Detect which cell encompasses the target text, then output its [x, y] center coordinate. 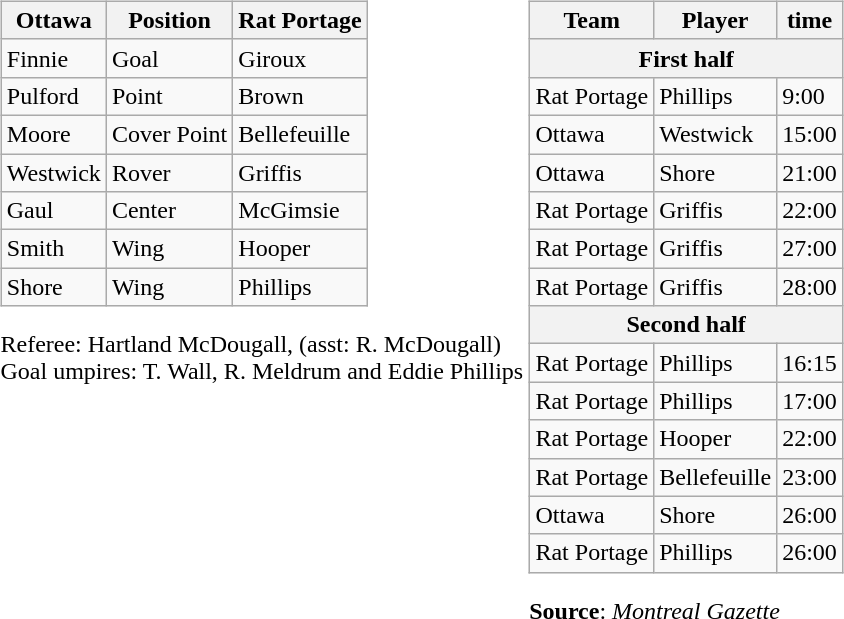
Goal [169, 58]
Center [169, 211]
27:00 [810, 249]
Smith [54, 249]
Second half [686, 325]
Giroux [300, 58]
16:15 [810, 363]
9:00 [810, 96]
Gaul [54, 211]
15:00 [810, 134]
Moore [54, 134]
Point [169, 96]
Rover [169, 173]
21:00 [810, 173]
Finnie [54, 58]
Player [716, 20]
Team [592, 20]
Pulford [54, 96]
28:00 [810, 287]
Brown [300, 96]
McGimsie [300, 211]
Position [169, 20]
time [810, 20]
17:00 [810, 401]
23:00 [810, 477]
Cover Point [169, 134]
First half [686, 58]
